Determine the (x, y) coordinate at the center of the cell enclosing the given text.  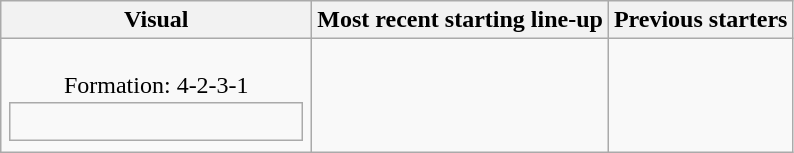
Formation: 4-2-3-1 (156, 96)
Visual (156, 20)
Previous starters (700, 20)
Most recent starting line-up (460, 20)
